Extract the [x, y] coordinate from the center of the cell holding the provided text.  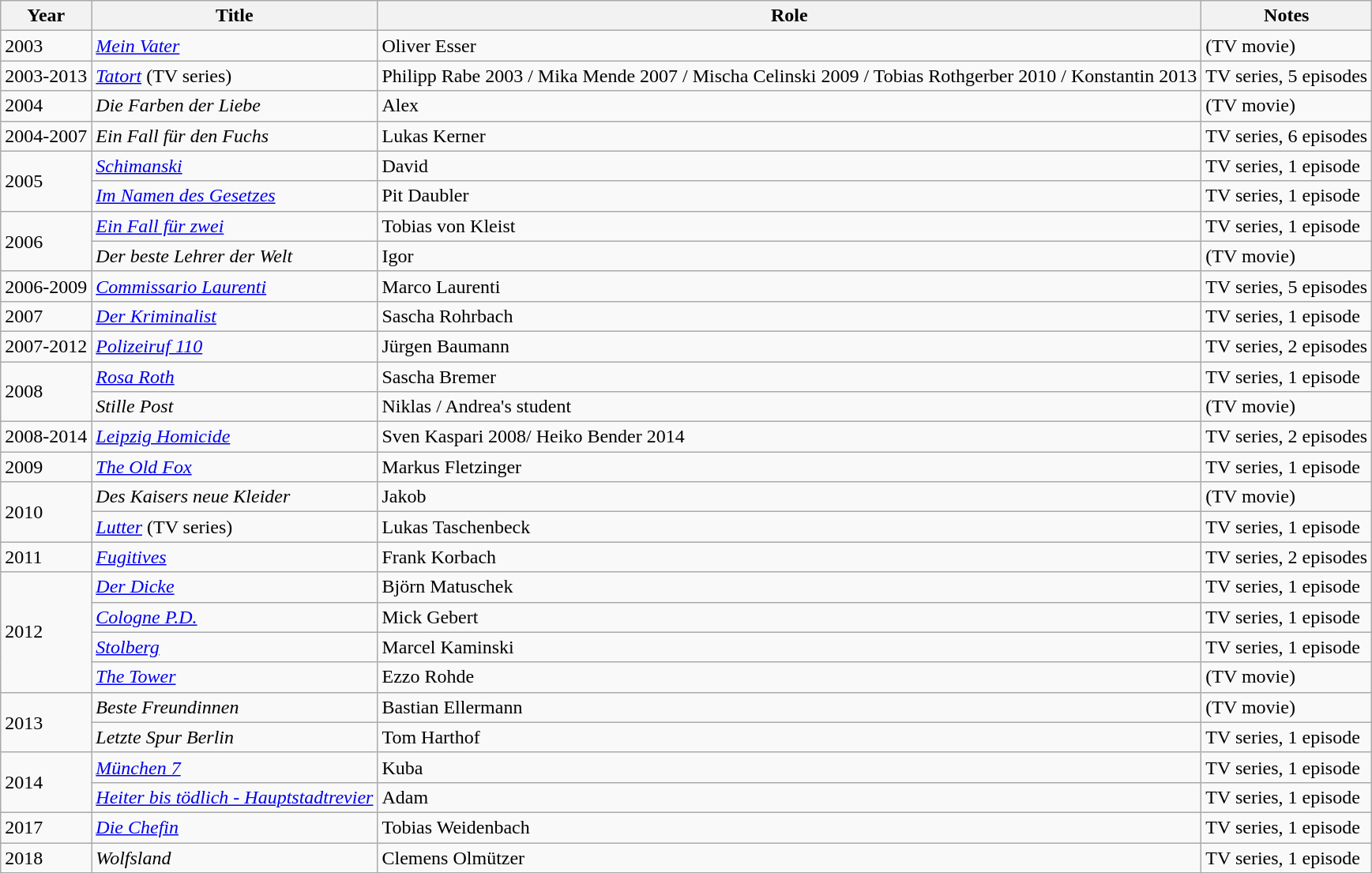
Commissario Laurenti [235, 286]
2004 [46, 106]
Stolberg [235, 647]
2008 [46, 392]
Clemens Olmützer [790, 857]
Niklas / Andrea's student [790, 407]
Die Chefin [235, 827]
2008-2014 [46, 437]
TV series, 6 episodes [1287, 136]
Kuba [790, 767]
2011 [46, 557]
2014 [46, 782]
Marco Laurenti [790, 286]
2018 [46, 857]
Marcel Kaminski [790, 647]
Der Kriminalist [235, 316]
Heiter bis tödlich - Hauptstadtrevier [235, 797]
2004-2007 [46, 136]
Role [790, 16]
Björn Matuschek [790, 587]
2005 [46, 181]
Cologne P.D. [235, 617]
Tatort (TV series) [235, 76]
Der Dicke [235, 587]
Bastian Ellermann [790, 707]
Adam [790, 797]
Jürgen Baumann [790, 346]
Ein Fall für zwei [235, 226]
Beste Freundinnen [235, 707]
Ein Fall für den Fuchs [235, 136]
2007 [46, 316]
Mick Gebert [790, 617]
Polizeiruf 110 [235, 346]
Lutter (TV series) [235, 527]
Rosa Roth [235, 377]
Ezzo Rohde [790, 677]
Wolfsland [235, 857]
2003-2013 [46, 76]
Tom Harthof [790, 737]
Der beste Lehrer der Welt [235, 256]
Jakob [790, 497]
2006-2009 [46, 286]
Die Farben der Liebe [235, 106]
David [790, 166]
Lukas Taschenbeck [790, 527]
Title [235, 16]
Pit Daubler [790, 196]
Fugitives [235, 557]
Frank Korbach [790, 557]
2013 [46, 722]
The Tower [235, 677]
Im Namen des Gesetzes [235, 196]
Igor [790, 256]
2007-2012 [46, 346]
2017 [46, 827]
Stille Post [235, 407]
Sascha Bremer [790, 377]
Sascha Rohrbach [790, 316]
2012 [46, 632]
Tobias Weidenbach [790, 827]
Philipp Rabe 2003 / Mika Mende 2007 / Mischa Celinski 2009 / Tobias Rothgerber 2010 / Konstantin 2013 [790, 76]
Lukas Kerner [790, 136]
2009 [46, 467]
2003 [46, 46]
Alex [790, 106]
Tobias von Kleist [790, 226]
The Old Fox [235, 467]
Leipzig Homicide [235, 437]
2010 [46, 512]
Schimanski [235, 166]
Mein Vater [235, 46]
Notes [1287, 16]
Markus Fletzinger [790, 467]
Year [46, 16]
Des Kaisers neue Kleider [235, 497]
Letzte Spur Berlin [235, 737]
München 7 [235, 767]
Oliver Esser [790, 46]
2006 [46, 241]
Sven Kaspari 2008/ Heiko Bender 2014 [790, 437]
